For the text-containing cell, return its midpoint in (x, y) coordinate format. 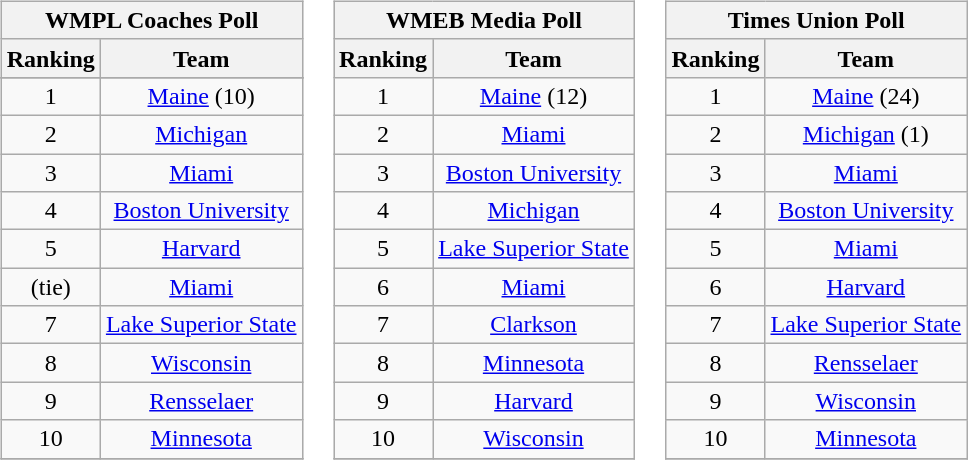
Clarkson (534, 325)
WMPL Coaches Poll (152, 20)
Maine (24) (866, 96)
Michigan (1) (866, 134)
WMEB Media Poll (484, 20)
Times Union Poll (816, 20)
(tie) (50, 287)
Maine (10) (201, 96)
Maine (12) (534, 96)
